Return the [x, y] coordinate for the center point of the cell that contains the specified text.  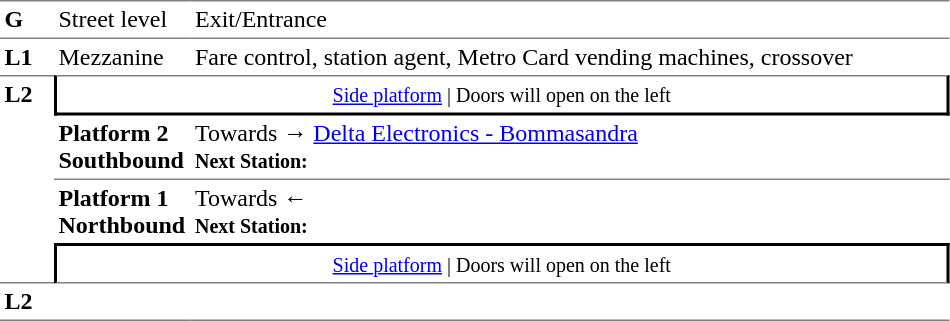
Mezzanine [122, 57]
Street level [122, 20]
G [27, 20]
Exit/Entrance [570, 20]
Towards ← Next Station: [570, 212]
Platform 1Northbound [122, 212]
Towards → Delta Electronics - BommasandraNext Station: [570, 148]
Platform 2Southbound [122, 148]
Fare control, station agent, Metro Card vending machines, crossover [570, 57]
L2 [27, 179]
L1 [27, 57]
